Return (x, y) of the center of cell containing provided text 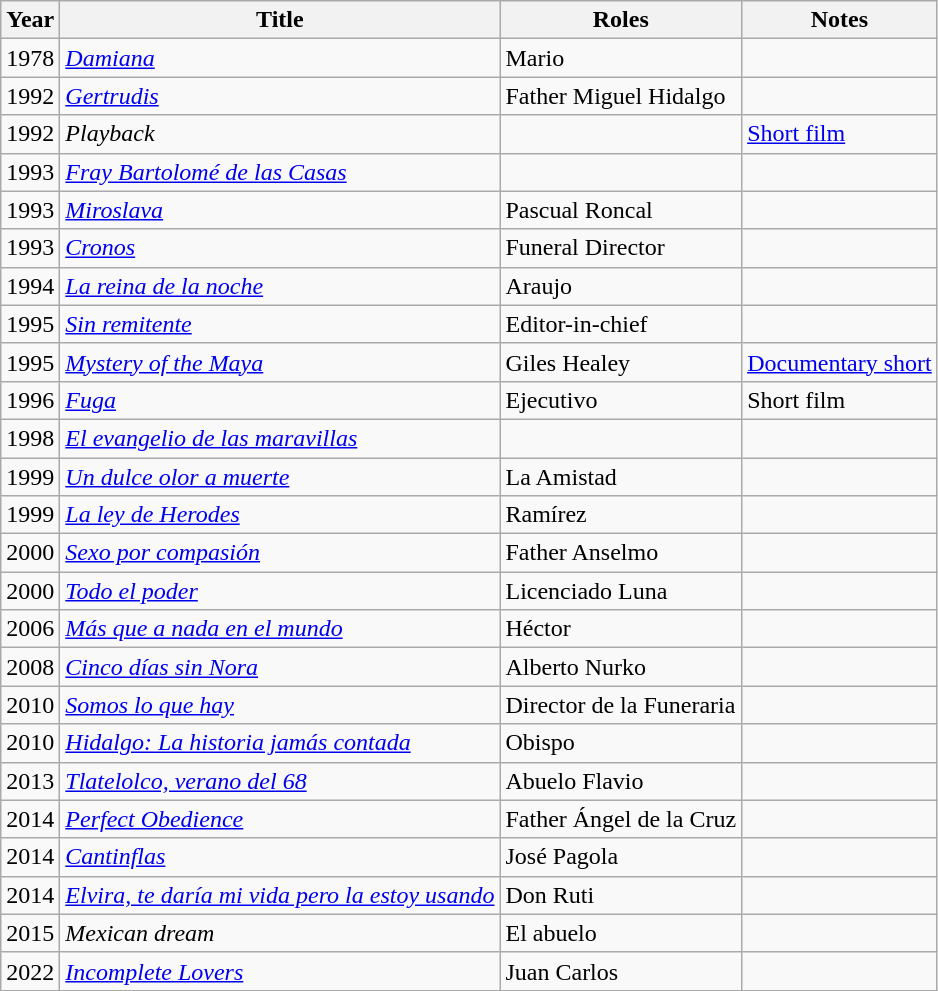
Incomplete Lovers (280, 971)
Damiana (280, 58)
José Pagola (621, 857)
Title (280, 20)
Mystery of the Maya (280, 362)
Héctor (621, 629)
Alberto Nurko (621, 667)
2006 (30, 629)
Don Ruti (621, 895)
2015 (30, 933)
Father Ángel de la Cruz (621, 819)
2013 (30, 781)
Licenciado Luna (621, 591)
Un dulce olor a muerte (280, 477)
2008 (30, 667)
1996 (30, 400)
Gertrudis (280, 96)
Más que a nada en el mundo (280, 629)
Playback (280, 134)
El abuelo (621, 933)
Fuga (280, 400)
Roles (621, 20)
Father Anselmo (621, 553)
Giles Healey (621, 362)
Mario (621, 58)
Perfect Obedience (280, 819)
La ley de Herodes (280, 515)
Todo el poder (280, 591)
Somos lo que hay (280, 705)
Year (30, 20)
2022 (30, 971)
Documentary short (840, 362)
Cinco días sin Nora (280, 667)
Hidalgo: La historia jamás contada (280, 743)
Cronos (280, 248)
1994 (30, 286)
Editor-in-chief (621, 324)
Father Miguel Hidalgo (621, 96)
Araujo (621, 286)
Ejecutivo (621, 400)
La reina de la noche (280, 286)
Tlatelolco, verano del 68 (280, 781)
Miroslava (280, 210)
Ramírez (621, 515)
Mexican dream (280, 933)
Abuelo Flavio (621, 781)
Juan Carlos (621, 971)
Notes (840, 20)
Pascual Roncal (621, 210)
Sexo por compasión (280, 553)
1998 (30, 438)
1978 (30, 58)
Cantinflas (280, 857)
La Amistad (621, 477)
Obispo (621, 743)
Funeral Director (621, 248)
Elvira, te daría mi vida pero la estoy usando (280, 895)
Sin remitente (280, 324)
Director de la Funeraria (621, 705)
Fray Bartolomé de las Casas (280, 172)
El evangelio de las maravillas (280, 438)
